Extract the (x, y) coordinate from the center of the cell holding the provided text.  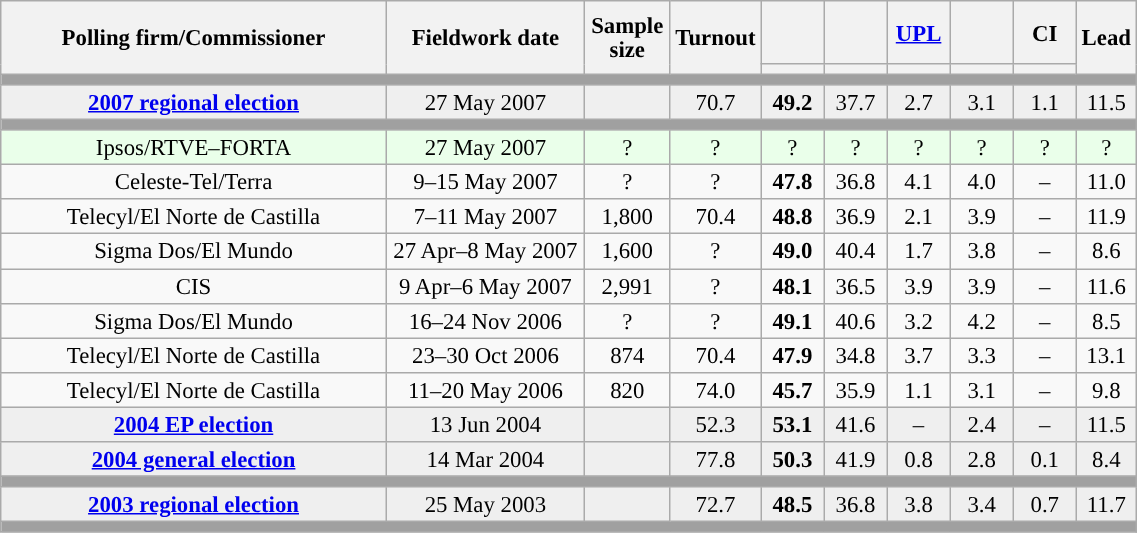
2007 regional election (194, 102)
7–11 May 2007 (485, 218)
Turnout (716, 38)
2,991 (627, 286)
40.6 (856, 320)
Ipsos/RTVE–FORTA (194, 148)
47.9 (792, 356)
2004 general election (194, 460)
41.9 (856, 460)
34.8 (856, 356)
Polling firm/Commissioner (194, 38)
4.2 (982, 320)
8.4 (1106, 460)
45.7 (792, 390)
Celeste-Tel/Terra (194, 182)
1,600 (627, 252)
2.8 (982, 460)
3.4 (982, 504)
47.8 (792, 182)
0.7 (1044, 504)
49.2 (792, 102)
1.7 (918, 252)
9 Apr–6 May 2007 (485, 286)
49.0 (792, 252)
Fieldwork date (485, 38)
16–24 Nov 2006 (485, 320)
14 Mar 2004 (485, 460)
2.1 (918, 218)
Sample size (627, 38)
9–15 May 2007 (485, 182)
3.3 (982, 356)
72.7 (716, 504)
CI (1044, 32)
2.7 (918, 102)
52.3 (716, 424)
UPL (918, 32)
13.1 (1106, 356)
0.8 (918, 460)
23–30 Oct 2006 (485, 356)
2003 regional election (194, 504)
50.3 (792, 460)
4.0 (982, 182)
40.4 (856, 252)
35.9 (856, 390)
CIS (194, 286)
27 Apr–8 May 2007 (485, 252)
48.8 (792, 218)
77.8 (716, 460)
11.9 (1106, 218)
36.9 (856, 218)
11.7 (1106, 504)
53.1 (792, 424)
41.6 (856, 424)
74.0 (716, 390)
25 May 2003 (485, 504)
0.1 (1044, 460)
36.5 (856, 286)
11.0 (1106, 182)
11.6 (1106, 286)
3.7 (918, 356)
820 (627, 390)
70.7 (716, 102)
4.1 (918, 182)
48.1 (792, 286)
11–20 May 2006 (485, 390)
2004 EP election (194, 424)
48.5 (792, 504)
2.4 (982, 424)
3.2 (918, 320)
8.6 (1106, 252)
49.1 (792, 320)
37.7 (856, 102)
9.8 (1106, 390)
1,800 (627, 218)
13 Jun 2004 (485, 424)
Lead (1106, 38)
8.5 (1106, 320)
874 (627, 356)
